Find where the given text appears and provide that cell's center as [X, Y] coordinate. 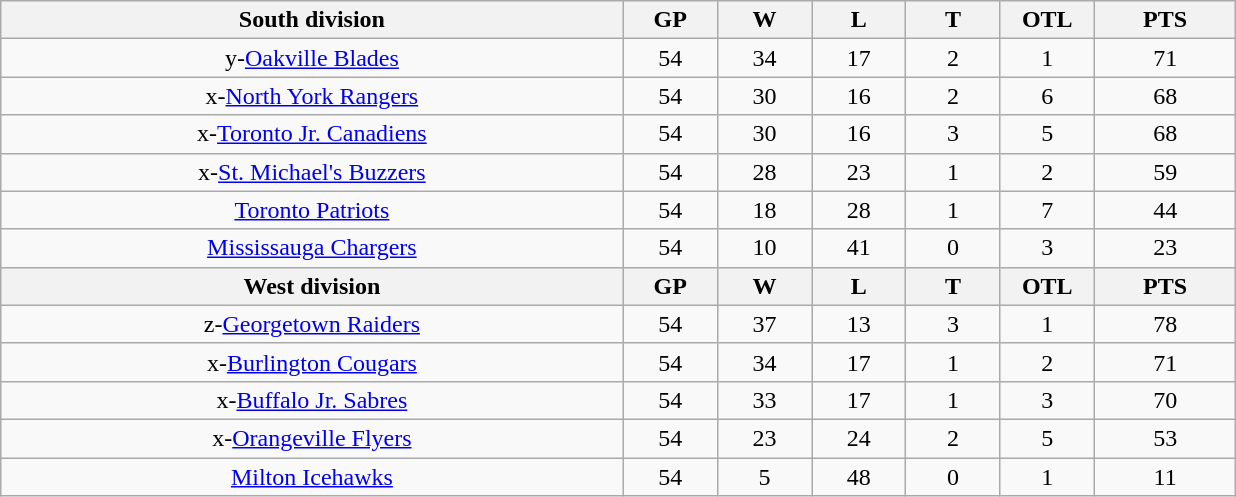
33 [764, 400]
x-Buffalo Jr. Sabres [312, 400]
West division [312, 286]
18 [764, 210]
x-Toronto Jr. Canadiens [312, 134]
South division [312, 20]
z-Georgetown Raiders [312, 324]
11 [1165, 477]
37 [764, 324]
10 [764, 248]
Milton Icehawks [312, 477]
Toronto Patriots [312, 210]
59 [1165, 172]
78 [1165, 324]
24 [859, 438]
7 [1047, 210]
70 [1165, 400]
Mississauga Chargers [312, 248]
x-St. Michael's Buzzers [312, 172]
6 [1047, 96]
x-North York Rangers [312, 96]
y-Oakville Blades [312, 58]
x-Burlington Cougars [312, 362]
13 [859, 324]
41 [859, 248]
53 [1165, 438]
44 [1165, 210]
x-Orangeville Flyers [312, 438]
48 [859, 477]
